Extract the [x, y] coordinate from the center of the cell holding the provided text.  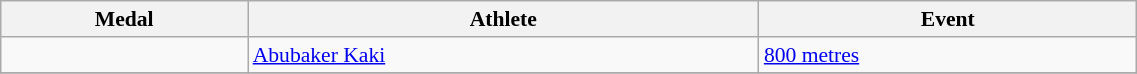
Event [948, 19]
Abubaker Kaki [504, 55]
Medal [124, 19]
800 metres [948, 55]
Athlete [504, 19]
